Determine the (x, y) coordinate at the center of the cell enclosing the given text.  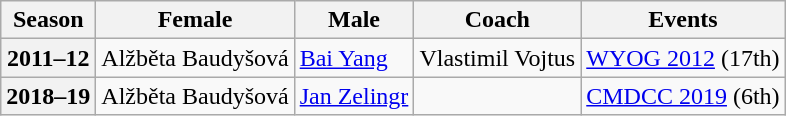
Coach (498, 20)
Vlastimil Vojtus (498, 58)
Female (195, 20)
Male (354, 20)
CMDCC 2019 (6th) (683, 96)
Jan Zelingr (354, 96)
Bai Yang (354, 58)
2018–19 (48, 96)
WYOG 2012 (17th) (683, 58)
2011–12 (48, 58)
Season (48, 20)
Events (683, 20)
